Search for the cell housing the specified text and yield its [X, Y] center coordinate. 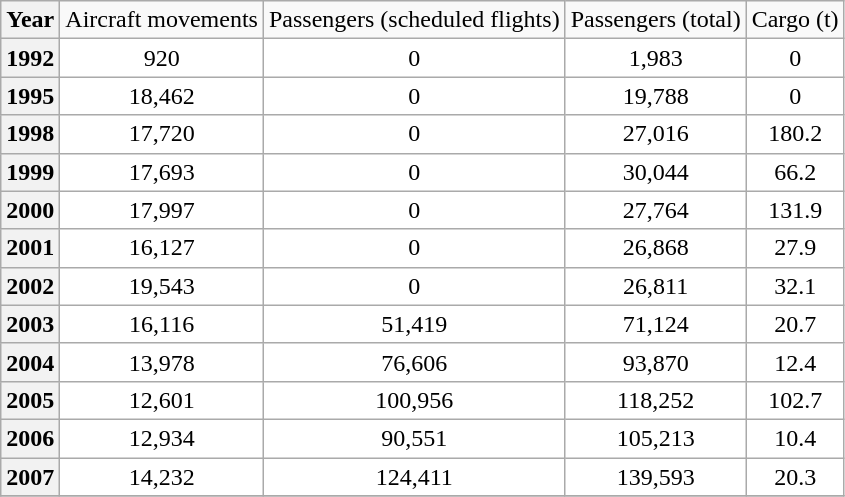
1995 [30, 96]
12,934 [162, 438]
13,978 [162, 362]
Passengers (scheduled flights) [414, 20]
105,213 [656, 438]
26,868 [656, 248]
66.2 [795, 172]
2005 [30, 400]
19,788 [656, 96]
131.9 [795, 210]
93,870 [656, 362]
2003 [30, 324]
2007 [30, 477]
118,252 [656, 400]
2004 [30, 362]
1999 [30, 172]
12,601 [162, 400]
14,232 [162, 477]
32.1 [795, 286]
18,462 [162, 96]
27,764 [656, 210]
Year [30, 20]
16,116 [162, 324]
20.3 [795, 477]
2002 [30, 286]
2000 [30, 210]
Aircraft movements [162, 20]
16,127 [162, 248]
1998 [30, 134]
26,811 [656, 286]
27.9 [795, 248]
71,124 [656, 324]
102.7 [795, 400]
180.2 [795, 134]
Cargo (t) [795, 20]
76,606 [414, 362]
17,693 [162, 172]
1,983 [656, 58]
27,016 [656, 134]
17,720 [162, 134]
2001 [30, 248]
139,593 [656, 477]
19,543 [162, 286]
30,044 [656, 172]
90,551 [414, 438]
124,411 [414, 477]
1992 [30, 58]
920 [162, 58]
17,997 [162, 210]
51,419 [414, 324]
100,956 [414, 400]
12.4 [795, 362]
20.7 [795, 324]
2006 [30, 438]
10.4 [795, 438]
Passengers (total) [656, 20]
